Locate the cell with the specified text and output its [x, y] center coordinate. 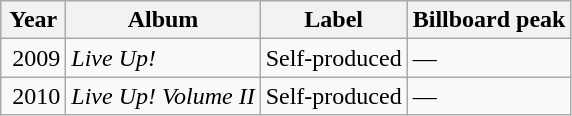
2009 [34, 58]
Live Up! Volume II [163, 96]
Live Up! [163, 58]
2010 [34, 96]
Label [334, 20]
Billboard peak [489, 20]
Album [163, 20]
Year [34, 20]
